Pinpoint the cell where the given text exists, returning its (X, Y) midpoint coordinate. 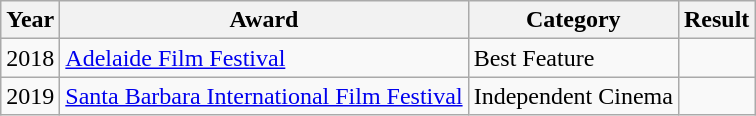
Award (264, 20)
2018 (30, 58)
Best Feature (573, 58)
Independent Cinema (573, 96)
2019 (30, 96)
Adelaide Film Festival (264, 58)
Category (573, 20)
Result (716, 20)
Santa Barbara International Film Festival (264, 96)
Year (30, 20)
